For the text-containing cell, return its midpoint in [x, y] coordinate format. 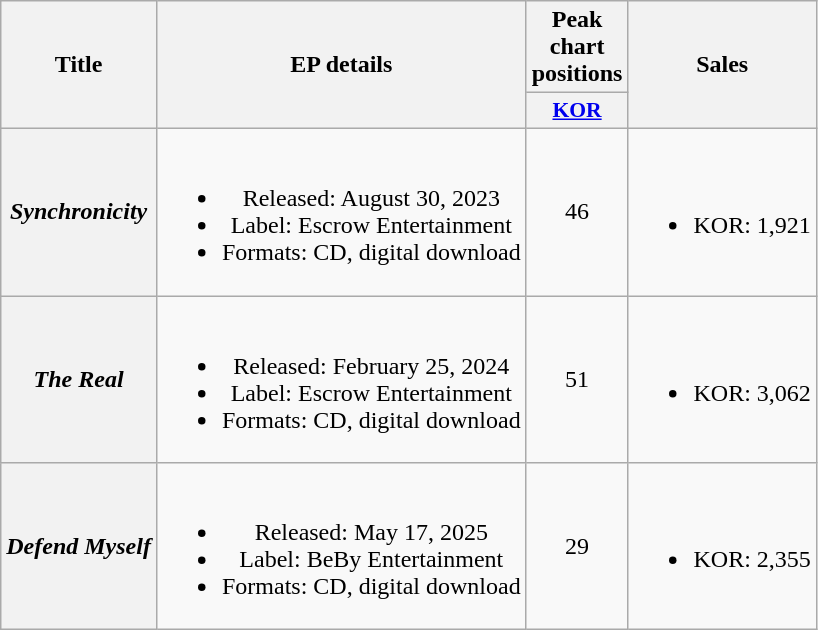
EP details [341, 65]
Defend Myself [79, 546]
KOR: 1,921 [722, 212]
46 [577, 212]
KOR [577, 111]
29 [577, 546]
The Real [79, 380]
Released: August 30, 2023Label: Escrow EntertainmentFormats: CD, digital download [341, 212]
Released: February 25, 2024Label: Escrow EntertainmentFormats: CD, digital download [341, 380]
KOR: 2,355 [722, 546]
Sales [722, 65]
Released: May 17, 2025Label: BeBy EntertainmentFormats: CD, digital download [341, 546]
KOR: 3,062 [722, 380]
51 [577, 380]
Synchronicity [79, 212]
Title [79, 65]
Peak chart positions [577, 47]
